Return (x, y) of the center of cell containing provided text 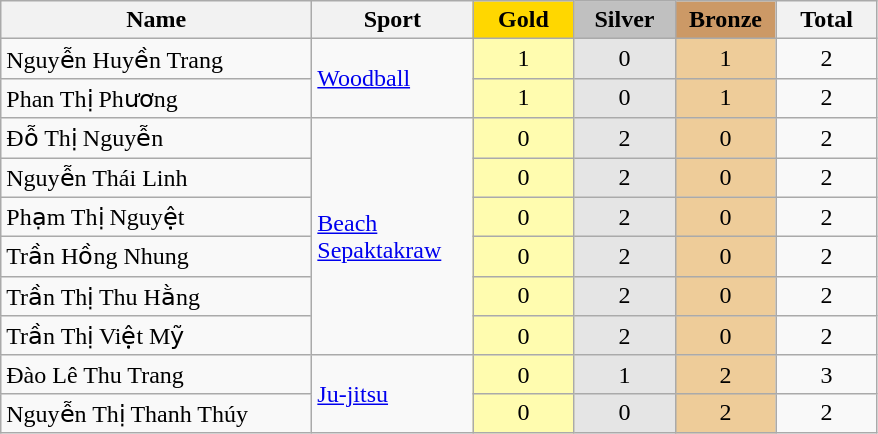
Trần Thị Việt Mỹ (156, 336)
Name (156, 20)
Nguyễn Thái Linh (156, 178)
3 (826, 374)
Gold (524, 20)
Bronze (726, 20)
Nguyễn Huyền Trang (156, 59)
Phạm Thị Nguyệt (156, 217)
Beach Sepaktakraw (392, 236)
Nguyễn Thị Thanh Thúy (156, 413)
Sport (392, 20)
Phan Thị Phương (156, 98)
Đỗ Thị Nguyễn (156, 138)
Đào Lê Thu Trang (156, 374)
Silver (624, 20)
Woodball (392, 78)
Trần Thị Thu Hằng (156, 296)
Total (826, 20)
Trần Hồng Nhung (156, 257)
Ju-jitsu (392, 394)
